Extract the [X, Y] coordinate from the center of the cell holding the provided text.  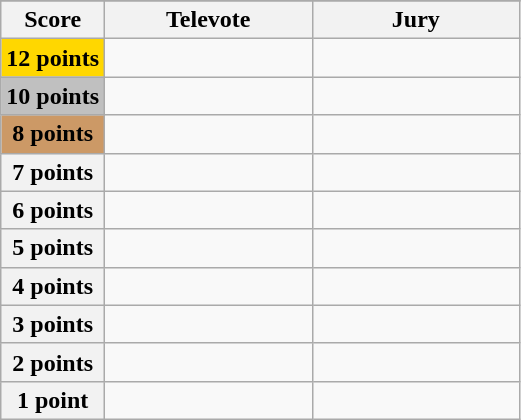
8 points [53, 134]
Televote [209, 20]
10 points [53, 96]
3 points [53, 324]
Jury [416, 20]
12 points [53, 58]
5 points [53, 248]
Score [53, 20]
7 points [53, 172]
6 points [53, 210]
4 points [53, 286]
2 points [53, 362]
1 point [53, 400]
